Return (x, y) of the center of cell containing provided text 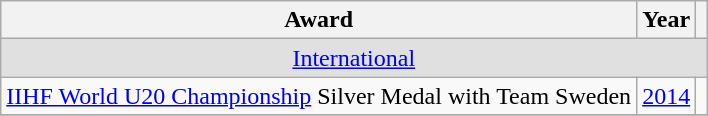
International (354, 58)
IIHF World U20 Championship Silver Medal with Team Sweden (319, 96)
Award (319, 20)
2014 (666, 96)
Year (666, 20)
